Search for the cell housing the specified text and yield its [X, Y] center coordinate. 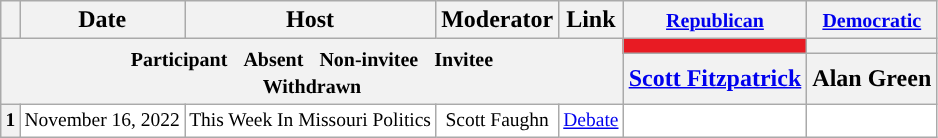
1 [10, 120]
Debate [591, 120]
Moderator [498, 20]
Date [102, 20]
Scott Faughn [498, 120]
Link [591, 20]
Democratic [872, 20]
Participant Absent Non-invitee Invitee Withdrawn [312, 72]
November 16, 2022 [102, 120]
Alan Green [872, 78]
This Week In Missouri Politics [310, 120]
Host [310, 20]
Republican [715, 20]
Scott Fitzpatrick [715, 78]
